Identify which cell holds the provided text, then report its [X, Y] central coordinate. 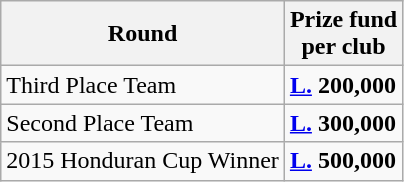
Round [143, 34]
L. 200,000 [343, 85]
2015 Honduran Cup Winner [143, 161]
Second Place Team [143, 123]
Third Place Team [143, 85]
L. 500,000 [343, 161]
L. 300,000 [343, 123]
Prize fundper club [343, 34]
